Pinpoint the cell where the given text exists, returning its (X, Y) midpoint coordinate. 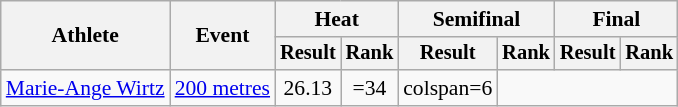
Marie-Ange Wirtz (86, 88)
=34 (370, 88)
Athlete (86, 36)
26.13 (308, 88)
Heat (336, 19)
colspan=6 (448, 88)
Event (222, 36)
Final (616, 19)
200 metres (222, 88)
Semifinal (476, 19)
